Return the [x, y] coordinate for the center point of the cell that contains the specified text.  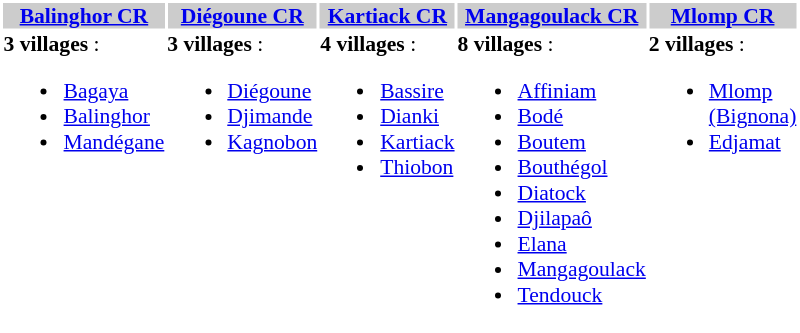
Diégoune CR [242, 16]
Kartiack CR [387, 16]
4 villages :BassireDiankiKartiackThiobon [387, 181]
Mlomp CR [723, 16]
3 villages :DiégouneDjimandeKagnobon [242, 181]
2 villages :Mlomp (Bignona)Edjamat [723, 181]
Balinghor CR [84, 16]
8 villages :AffiniamBodéBoutemBouthégolDiatockDjilapaôElanaMangagoulackTendouck [552, 181]
3 villages :BagayaBalinghorMandégane [84, 181]
Mangagoulack CR [552, 16]
